Pinpoint the cell where the given text exists, returning its (x, y) midpoint coordinate. 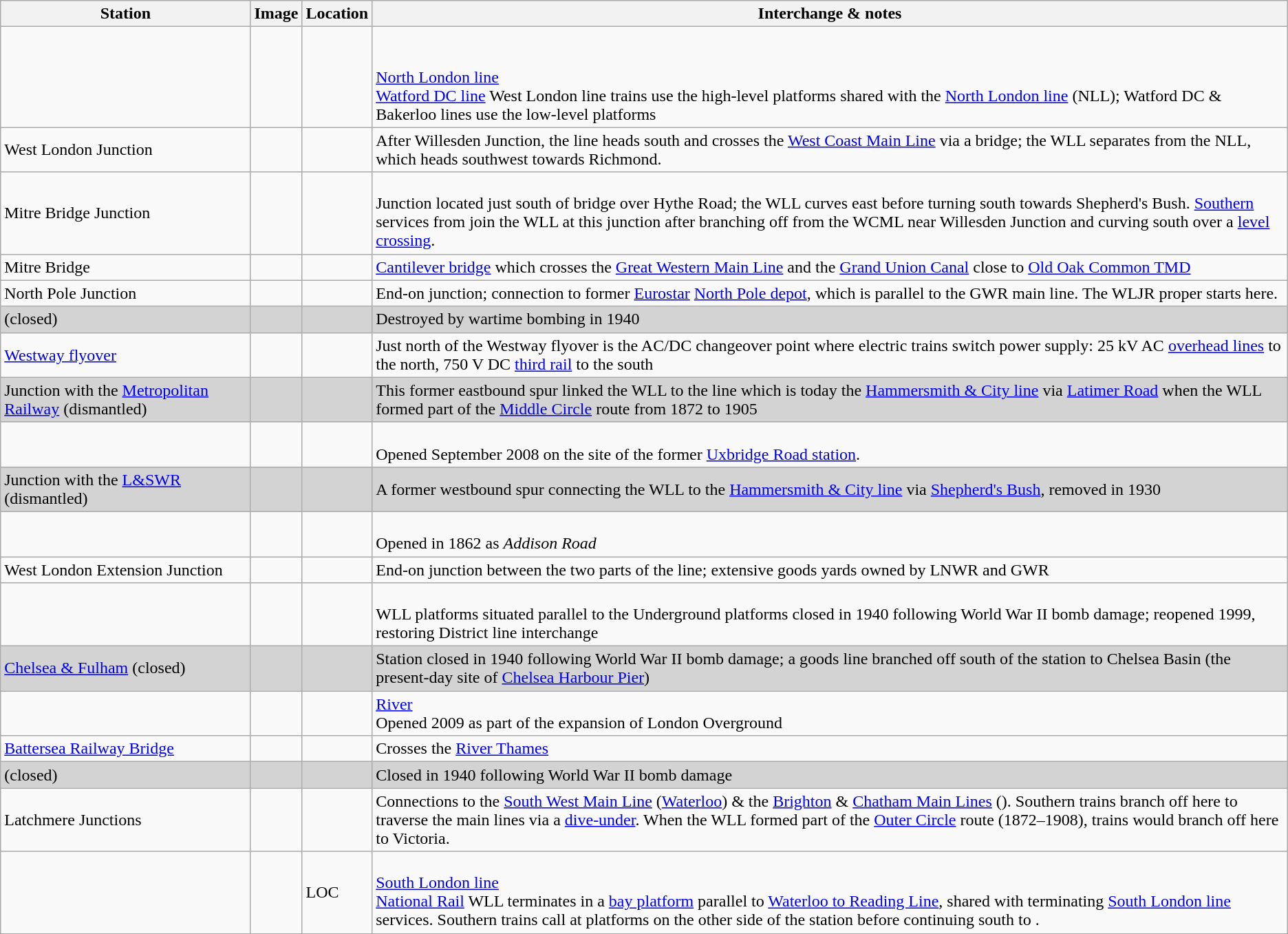
RiverOpened 2009 as part of the expansion of London Overground (830, 713)
Battersea Railway Bridge (125, 749)
Cantilever bridge which crosses the Great Western Main Line and the Grand Union Canal close to Old Oak Common TMD (830, 267)
Junction with the Metropolitan Railway (dismantled) (125, 399)
Chelsea & Fulham (closed) (125, 669)
Latchmere Junctions (125, 820)
Mitre Bridge (125, 267)
West London Extension Junction (125, 569)
North Pole Junction (125, 293)
End-on junction between the two parts of the line; extensive goods yards owned by LNWR and GWR (830, 569)
Mitre Bridge Junction (125, 213)
Destroyed by wartime bombing in 1940 (830, 319)
Interchange & notes (830, 14)
End-on junction; connection to former Eurostar North Pole depot, which is parallel to the GWR main line. The WLJR proper starts here. (830, 293)
A former westbound spur connecting the WLL to the Hammersmith & City line via Shepherd's Bush, removed in 1930 (830, 489)
Opened September 2008 on the site of the former Uxbridge Road station. (830, 445)
West London Junction (125, 150)
Location (337, 14)
Station (125, 14)
Image (277, 14)
Westway flyover (125, 355)
LOC (337, 892)
Junction with the L&SWR (dismantled) (125, 489)
Closed in 1940 following World War II bomb damage (830, 775)
Opened in 1862 as Addison Road (830, 534)
Crosses the River Thames (830, 749)
